Identify which cell holds the provided text, then report its [X, Y] central coordinate. 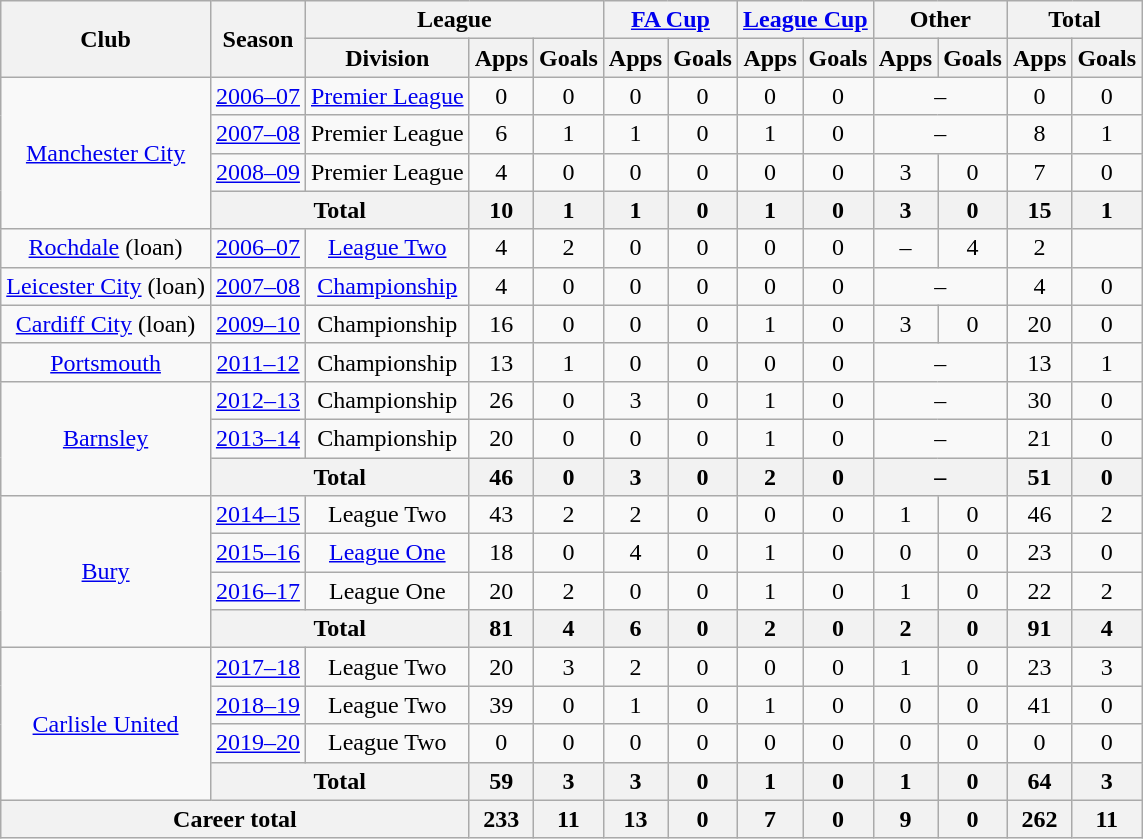
Season [258, 39]
Portsmouth [106, 362]
233 [501, 819]
Club [106, 39]
Other [940, 20]
26 [501, 400]
2012–13 [258, 400]
Rochdale (loan) [106, 248]
2013–14 [258, 438]
43 [501, 515]
8 [1039, 134]
Bury [106, 572]
2017–18 [258, 667]
2008–09 [258, 172]
41 [1039, 705]
Cardiff City (loan) [106, 324]
Division [387, 58]
16 [501, 324]
FA Cup [670, 20]
2016–17 [258, 591]
Manchester City [106, 153]
2015–16 [258, 553]
League [454, 20]
2014–15 [258, 515]
22 [1039, 591]
91 [1039, 629]
2011–12 [258, 362]
30 [1039, 400]
9 [905, 819]
51 [1039, 477]
18 [501, 553]
15 [1039, 210]
59 [501, 781]
League Cup [805, 20]
Leicester City (loan) [106, 286]
39 [501, 705]
262 [1039, 819]
Barnsley [106, 438]
Carlisle United [106, 724]
2018–19 [258, 705]
81 [501, 629]
2019–20 [258, 743]
10 [501, 210]
2009–10 [258, 324]
Career total [235, 819]
21 [1039, 438]
64 [1039, 781]
